Capture the cell that displays the provided text and extract its [x, y] central coordinate. 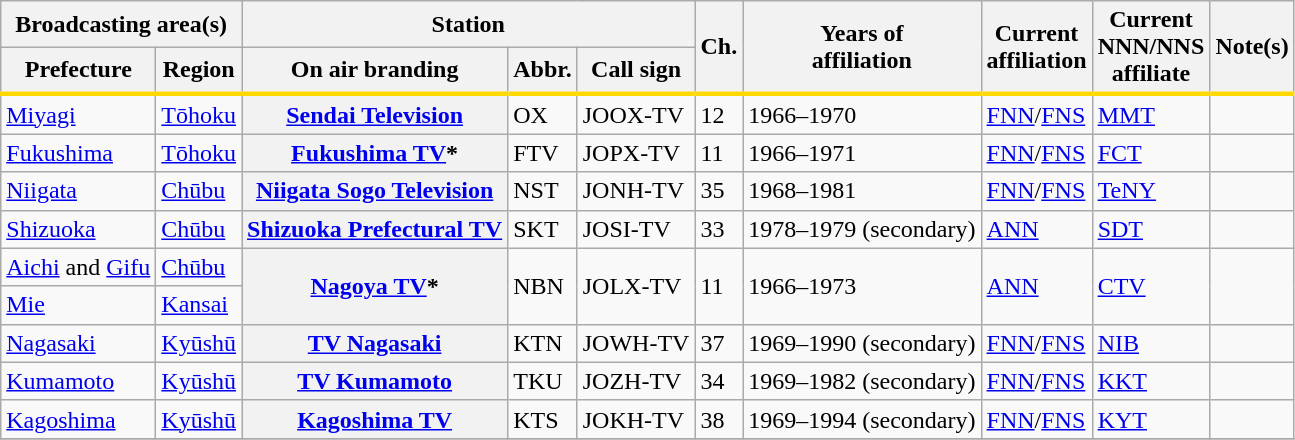
35 [719, 191]
1968–1981 [862, 191]
FCT [1151, 153]
KTS [543, 419]
1969–1994 (secondary) [862, 419]
JOPX-TV [636, 153]
Nagoya TV* [375, 286]
FTV [543, 153]
JOOX-TV [636, 114]
KKT [1151, 381]
KTN [543, 343]
Note(s) [1252, 48]
Nagasaki [78, 343]
Ch. [719, 48]
NST [543, 191]
1969–1990 (secondary) [862, 343]
33 [719, 229]
1969–1982 (secondary) [862, 381]
CTV [1151, 286]
TeNY [1151, 191]
Sendai Television [375, 114]
Region [199, 71]
NIB [1151, 343]
JOWH-TV [636, 343]
Call sign [636, 71]
1966–1971 [862, 153]
1966–1973 [862, 286]
JOZH-TV [636, 381]
34 [719, 381]
Kumamoto [78, 381]
Kagoshima [78, 419]
JOSI-TV [636, 229]
37 [719, 343]
SDT [1151, 229]
TV Kumamoto [375, 381]
Shizuoka [78, 229]
Miyagi [78, 114]
JOKH-TV [636, 419]
TKU [543, 381]
38 [719, 419]
Niigata Sogo Television [375, 191]
Niigata [78, 191]
JOLX-TV [636, 286]
Kansai [199, 305]
CurrentNNN/NNSaffiliate [1151, 48]
NBN [543, 286]
Mie [78, 305]
1966–1970 [862, 114]
Currentaffiliation [1036, 48]
On air branding [375, 71]
12 [719, 114]
Fukushima TV* [375, 153]
Aichi and Gifu [78, 267]
Broadcasting area(s) [122, 24]
TV Nagasaki [375, 343]
Abbr. [543, 71]
MMT [1151, 114]
Fukushima [78, 153]
Prefecture [78, 71]
SKT [543, 229]
Years ofaffiliation [862, 48]
1978–1979 (secondary) [862, 229]
Shizuoka Prefectural TV [375, 229]
JONH-TV [636, 191]
OX [543, 114]
Kagoshima TV [375, 419]
Station [468, 24]
KYT [1151, 419]
